Find where the given text appears and provide that cell's center as (X, Y) coordinate. 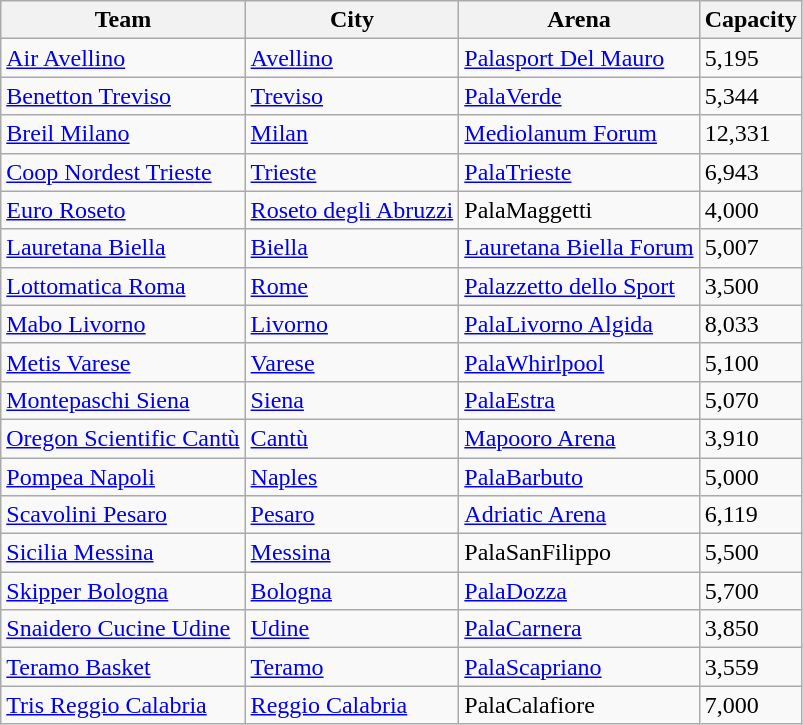
PalaVerde (579, 96)
5,700 (750, 591)
PalaTrieste (579, 172)
Capacity (750, 20)
Naples (352, 477)
Skipper Bologna (123, 591)
Mediolanum Forum (579, 134)
5,100 (750, 362)
5,195 (750, 58)
Milan (352, 134)
Breil Milano (123, 134)
Tris Reggio Calabria (123, 705)
Avellino (352, 58)
Siena (352, 400)
PalaEstra (579, 400)
Air Avellino (123, 58)
Trieste (352, 172)
Mabo Livorno (123, 324)
Lauretana Biella Forum (579, 248)
Team (123, 20)
Coop Nordest Trieste (123, 172)
Euro Roseto (123, 210)
5,070 (750, 400)
5,344 (750, 96)
Snaidero Cucine Udine (123, 629)
Benetton Treviso (123, 96)
Sicilia Messina (123, 553)
3,910 (750, 438)
Cantù (352, 438)
PalaScapriano (579, 667)
12,331 (750, 134)
8,033 (750, 324)
Rome (352, 286)
3,850 (750, 629)
Adriatic Arena (579, 515)
6,119 (750, 515)
Udine (352, 629)
Arena (579, 20)
Treviso (352, 96)
5,000 (750, 477)
Mapooro Arena (579, 438)
PalaBarbuto (579, 477)
Montepaschi Siena (123, 400)
4,000 (750, 210)
Palasport Del Mauro (579, 58)
PalaMaggetti (579, 210)
PalaDozza (579, 591)
Varese (352, 362)
PalaWhirlpool (579, 362)
Scavolini Pesaro (123, 515)
PalaCalafiore (579, 705)
Reggio Calabria (352, 705)
Lottomatica Roma (123, 286)
Biella (352, 248)
5,007 (750, 248)
Teramo (352, 667)
6,943 (750, 172)
Pesaro (352, 515)
Metis Varese (123, 362)
Lauretana Biella (123, 248)
Palazzetto dello Sport (579, 286)
Oregon Scientific Cantù (123, 438)
Messina (352, 553)
City (352, 20)
PalaSanFilippo (579, 553)
5,500 (750, 553)
PalaLivorno Algida (579, 324)
Teramo Basket (123, 667)
Pompea Napoli (123, 477)
PalaCarnera (579, 629)
3,559 (750, 667)
3,500 (750, 286)
7,000 (750, 705)
Livorno (352, 324)
Bologna (352, 591)
Roseto degli Abruzzi (352, 210)
